Determine the [X, Y] coordinate at the center of the cell enclosing the given text.  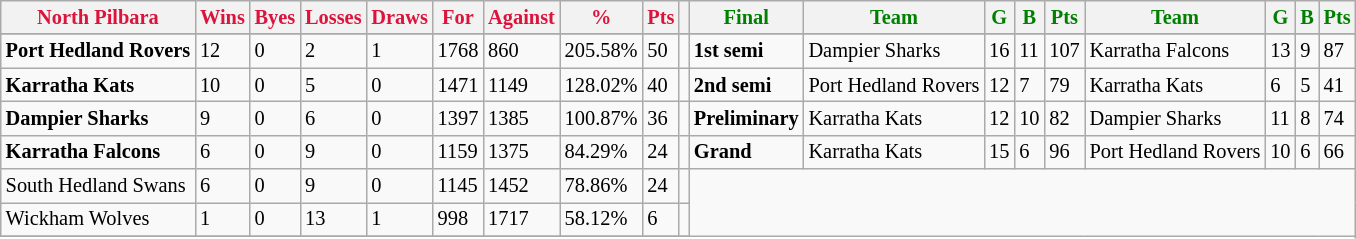
205.58% [602, 51]
2 [333, 51]
1717 [522, 219]
1159 [458, 152]
1471 [458, 85]
998 [458, 219]
1768 [458, 51]
1st semi [746, 51]
96 [1064, 152]
87 [1338, 51]
1145 [458, 186]
58.12% [602, 219]
2nd semi [746, 85]
107 [1064, 51]
66 [1338, 152]
North Pilbara [98, 17]
% [602, 17]
1397 [458, 118]
79 [1064, 85]
1452 [522, 186]
74 [1338, 118]
1385 [522, 118]
128.02% [602, 85]
Grand [746, 152]
Draws [399, 17]
8 [1306, 118]
Losses [333, 17]
860 [522, 51]
40 [660, 85]
Preliminary [746, 118]
41 [1338, 85]
82 [1064, 118]
50 [660, 51]
36 [660, 118]
Against [522, 17]
Wickham Wolves [98, 219]
1375 [522, 152]
1149 [522, 85]
16 [999, 51]
7 [1029, 85]
Byes [275, 17]
South Hedland Swans [98, 186]
Final [746, 17]
15 [999, 152]
Wins [222, 17]
84.29% [602, 152]
78.86% [602, 186]
For [458, 17]
100.87% [602, 118]
